Extract the (x, y) coordinate from the center of the cell holding the provided text.  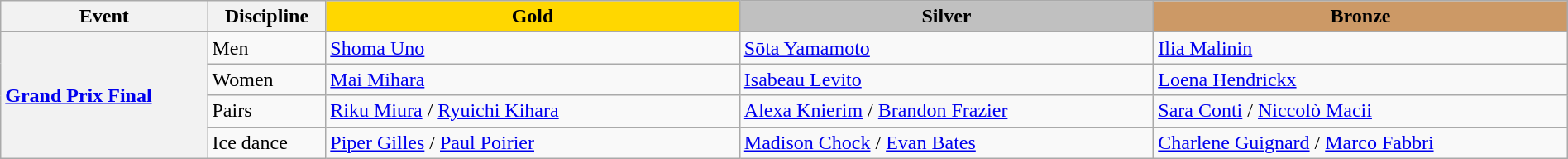
Grand Prix Final (104, 95)
Mai Mihara (533, 79)
Gold (533, 17)
Charlene Guignard / Marco Fabbri (1360, 142)
Silver (946, 17)
Men (266, 48)
Loena Hendrickx (1360, 79)
Sara Conti / Niccolò Macii (1360, 111)
Piper Gilles / Paul Poirier (533, 142)
Discipline (266, 17)
Event (104, 17)
Riku Miura / Ryuichi Kihara (533, 111)
Madison Chock / Evan Bates (946, 142)
Ice dance (266, 142)
Pairs (266, 111)
Bronze (1360, 17)
Shoma Uno (533, 48)
Women (266, 79)
Ilia Malinin (1360, 48)
Isabeau Levito (946, 79)
Sōta Yamamoto (946, 48)
Alexa Knierim / Brandon Frazier (946, 111)
